Find where the given text appears and provide that cell's center as [x, y] coordinate. 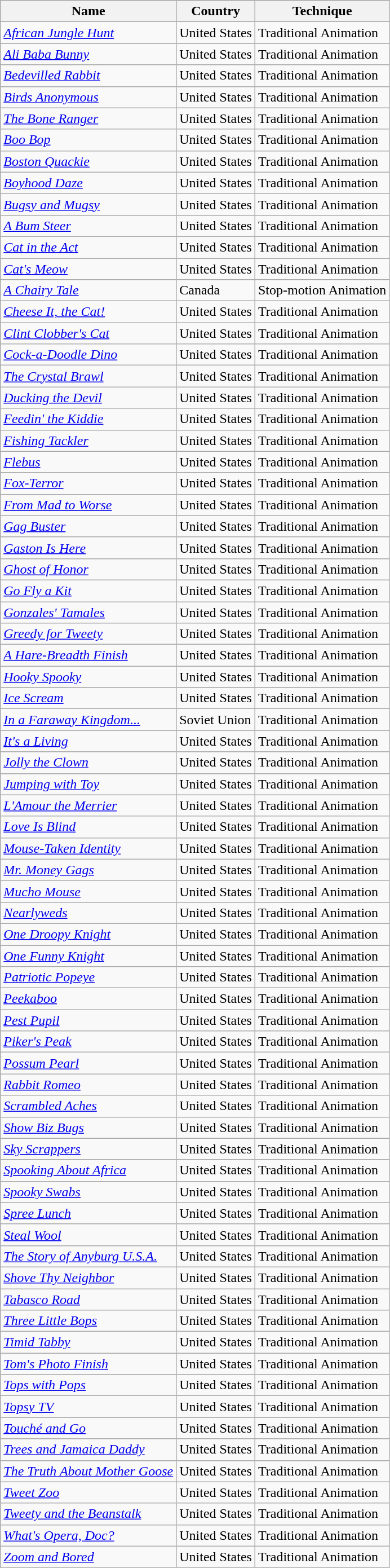
Mouse-Taken Identity [88, 848]
Spree Lunch [88, 1213]
Birds Anonymous [88, 97]
One Funny Knight [88, 956]
It's a Living [88, 741]
Stop-motion Animation [322, 290]
Cat in the Act [88, 247]
Zoom and Bored [88, 1557]
Boyhood Daze [88, 183]
One Droopy Knight [88, 934]
Love Is Blind [88, 827]
L'Amour the Merrier [88, 805]
Fishing Tackler [88, 441]
Gaston Is Here [88, 548]
Timid Tabby [88, 1342]
Ducking the Devil [88, 398]
Cheese It, the Cat! [88, 312]
Topsy TV [88, 1407]
The Truth About Mother Goose [88, 1471]
Three Little Bops [88, 1321]
Spooky Swabs [88, 1192]
Ali Baba Bunny [88, 54]
Go Fly a Kit [88, 591]
Spooking About Africa [88, 1170]
Cat's Meow [88, 269]
Clint Clobber's Cat [88, 333]
African Jungle Hunt [88, 33]
Bugsy and Mugsy [88, 204]
Fox-Terror [88, 483]
Jumping with Toy [88, 784]
Canada [216, 290]
A Chairy Tale [88, 290]
Tweety and the Beanstalk [88, 1514]
Rabbit Romeo [88, 1085]
Mucho Mouse [88, 891]
Technique [322, 11]
Tom's Photo Finish [88, 1364]
Tweet Zoo [88, 1492]
Patriotic Popeye [88, 977]
Ice Scream [88, 698]
The Story of Anyburg U.S.A. [88, 1256]
Flebus [88, 462]
Trees and Jamaica Daddy [88, 1450]
The Bone Ranger [88, 118]
Mr. Money Gags [88, 870]
A Bum Steer [88, 226]
Ghost of Honor [88, 569]
Tabasco Road [88, 1299]
Bedevilled Rabbit [88, 76]
In a Faraway Kingdom... [88, 720]
Gag Buster [88, 526]
Steal Wool [88, 1235]
The Crystal Brawl [88, 376]
Feedin' the Kiddie [88, 419]
What's Opera, Doc? [88, 1535]
Shove Thy Neighbor [88, 1278]
Peekaboo [88, 999]
Possum Pearl [88, 1063]
Country [216, 11]
Boo Bop [88, 140]
A Hare-Breadth Finish [88, 655]
Tops with Pops [88, 1385]
Name [88, 11]
Greedy for Tweety [88, 634]
Cock-a-Doodle Dino [88, 355]
Nearlyweds [88, 913]
Sky Scrappers [88, 1149]
From Mad to Worse [88, 505]
Soviet Union [216, 720]
Jolly the Clown [88, 763]
Scrambled Aches [88, 1106]
Boston Quackie [88, 161]
Piker's Peak [88, 1042]
Gonzales' Tamales [88, 612]
Show Biz Bugs [88, 1127]
Touché and Go [88, 1428]
Pest Pupil [88, 1020]
Hooky Spooky [88, 677]
